Search for the cell housing the specified text and yield its (X, Y) center coordinate. 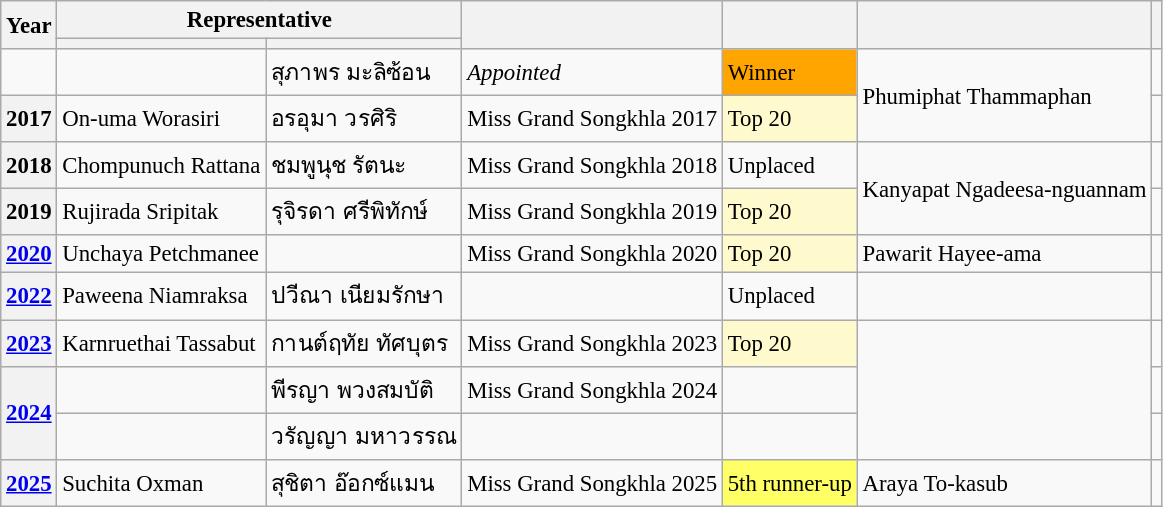
2025 (29, 482)
5th runner-up (790, 482)
Karnruethai Tassabut (162, 344)
สุภาพร มะลิซ้อน (364, 72)
2020 (29, 255)
พีรญา พวงสมบัติ (364, 390)
ชมพูนุช รัตนะ (364, 166)
2022 (29, 296)
2018 (29, 166)
2023 (29, 344)
Miss Grand Songkhla 2025 (592, 482)
Miss Grand Songkhla 2020 (592, 255)
Rujirada Sripitak (162, 212)
Chompunuch Rattana (162, 166)
Miss Grand Songkhla 2017 (592, 120)
2024 (29, 412)
อรอุมา วรศิริ (364, 120)
Suchita Oxman (162, 482)
รุจิรดา ศรีพิทักษ์ (364, 212)
Paweena Niamraksa (162, 296)
Kanyapat Ngadeesa-nguannam (1004, 188)
Appointed (592, 72)
Miss Grand Songkhla 2019 (592, 212)
2019 (29, 212)
Representative (260, 20)
2017 (29, 120)
วรัญญา มหาวรรณ (364, 436)
Pawarit Hayee-ama (1004, 255)
Miss Grand Songkhla 2024 (592, 390)
Phumiphat Thammaphan (1004, 96)
Year (29, 25)
On-uma Worasiri (162, 120)
กานต์ฤทัย ทัศบุตร (364, 344)
Miss Grand Songkhla 2023 (592, 344)
Araya To-kasub (1004, 482)
สุชิตา อ๊อกซ์แมน (364, 482)
Miss Grand Songkhla 2018 (592, 166)
ปวีณา เนียมรักษา (364, 296)
Unchaya Petchmanee (162, 255)
Winner (790, 72)
